Pinpoint the cell where the given text exists, returning its (x, y) midpoint coordinate. 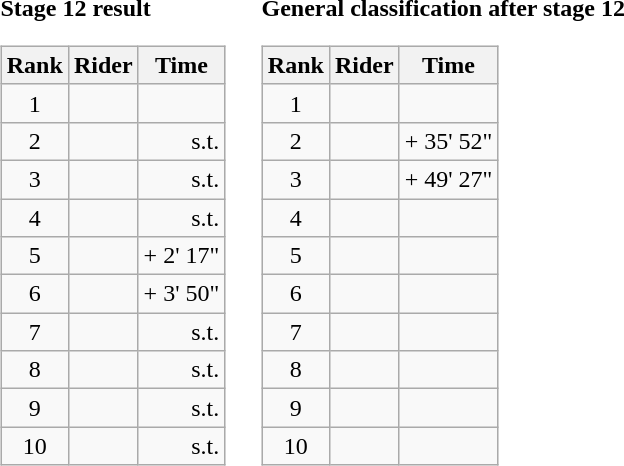
+ 49' 27" (448, 179)
+ 2' 17" (182, 256)
+ 3' 50" (182, 294)
+ 35' 52" (448, 141)
